Return (x, y) of the center of cell containing provided text 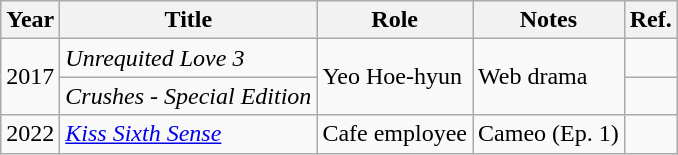
Notes (549, 20)
Ref. (650, 20)
Yeo Hoe-hyun (395, 77)
Role (395, 20)
Kiss Sixth Sense (188, 134)
Year (30, 20)
Title (188, 20)
Unrequited Love 3 (188, 58)
2017 (30, 77)
Cameo (Ep. 1) (549, 134)
2022 (30, 134)
Crushes - Special Edition (188, 96)
Web drama (549, 77)
Cafe employee (395, 134)
